For the text-containing cell, return its midpoint in [X, Y] coordinate format. 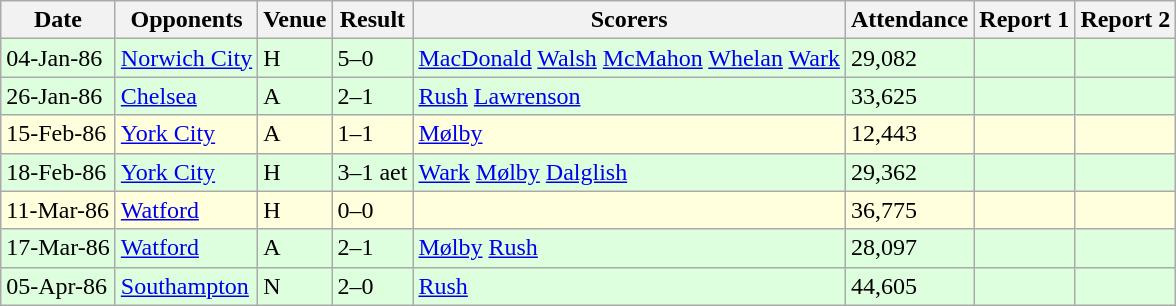
Southampton [186, 286]
Rush [629, 286]
Norwich City [186, 58]
Rush Lawrenson [629, 96]
1–1 [372, 134]
2–0 [372, 286]
Report 2 [1126, 20]
Opponents [186, 20]
N [295, 286]
Scorers [629, 20]
0–0 [372, 210]
Mølby Rush [629, 248]
Chelsea [186, 96]
04-Jan-86 [58, 58]
05-Apr-86 [58, 286]
29,362 [909, 172]
29,082 [909, 58]
Report 1 [1024, 20]
5–0 [372, 58]
Wark Mølby Dalglish [629, 172]
Date [58, 20]
MacDonald Walsh McMahon Whelan Wark [629, 58]
11-Mar-86 [58, 210]
17-Mar-86 [58, 248]
44,605 [909, 286]
Attendance [909, 20]
Result [372, 20]
26-Jan-86 [58, 96]
33,625 [909, 96]
Mølby [629, 134]
15-Feb-86 [58, 134]
3–1 aet [372, 172]
12,443 [909, 134]
28,097 [909, 248]
18-Feb-86 [58, 172]
Venue [295, 20]
36,775 [909, 210]
